Identify which cell holds the provided text, then report its (X, Y) central coordinate. 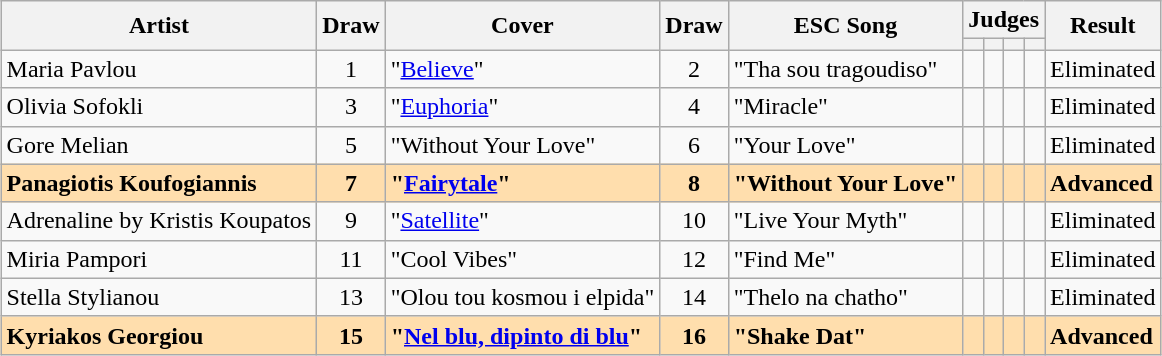
"Cool Vibes" (522, 259)
11 (351, 259)
Olivia Sofokli (159, 107)
5 (351, 145)
15 (351, 335)
3 (351, 107)
"Olou tou kosmou i elpida" (522, 297)
14 (694, 297)
Adrenaline by Kristis Koupatos (159, 221)
Judges (1004, 20)
Artist (159, 26)
"Euphoria" (522, 107)
1 (351, 69)
"Believe" (522, 69)
Kyriakos Georgiou (159, 335)
13 (351, 297)
Gore Melian (159, 145)
Miria Pampori (159, 259)
"Tha sou tragoudiso" (846, 69)
"Satellite" (522, 221)
2 (694, 69)
10 (694, 221)
"Miracle" (846, 107)
8 (694, 183)
9 (351, 221)
16 (694, 335)
"Fairytale" (522, 183)
"Find Me" (846, 259)
ESC Song (846, 26)
4 (694, 107)
Stella Stylianou (159, 297)
"Shake Dat" (846, 335)
"Thelo na chatho" (846, 297)
"Live Your Myth" (846, 221)
Maria Pavlou (159, 69)
7 (351, 183)
"Nel blu, dipinto di blu" (522, 335)
"Your Love" (846, 145)
Result (1103, 26)
Cover (522, 26)
6 (694, 145)
Panagiotis Koufogiannis (159, 183)
12 (694, 259)
